Return the [x, y] coordinate for the center point of the cell that contains the specified text.  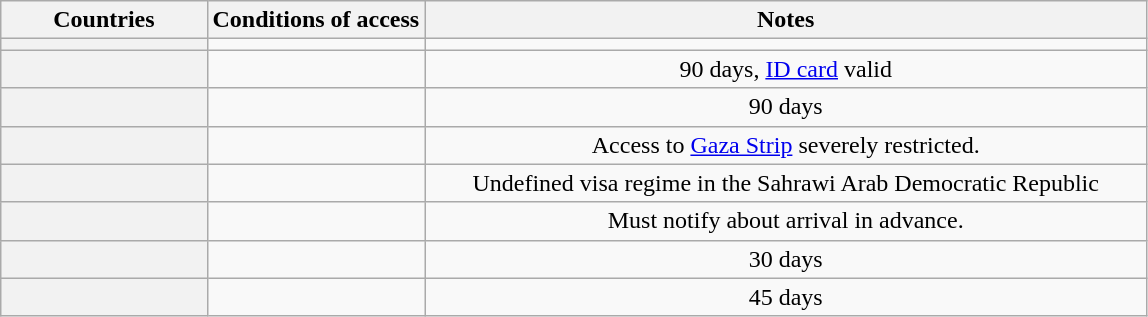
30 days [786, 259]
90 days [786, 107]
Countries [104, 20]
Must notify about arrival in advance. [786, 221]
Notes [786, 20]
Conditions of access [316, 20]
90 days, ID card valid [786, 69]
Undefined visa regime in the Sahrawi Arab Democratic Republic [786, 183]
Access to Gaza Strip severely restricted. [786, 145]
45 days [786, 297]
